From the cell containing the given text, extract its center point as (X, Y) coordinate. 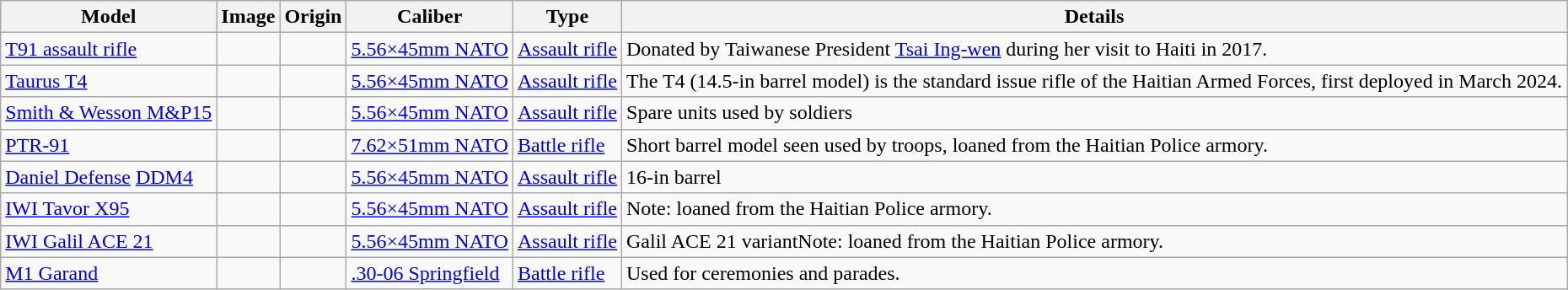
IWI Tavor X95 (109, 209)
Taurus T4 (109, 81)
IWI Galil ACE 21 (109, 241)
PTR-91 (109, 145)
T91 assault rifle (109, 49)
Type (567, 17)
Model (109, 17)
Donated by Taiwanese President Tsai Ing-wen during her visit to Haiti in 2017. (1094, 49)
Origin (314, 17)
Daniel Defense DDM4 (109, 177)
Smith & Wesson M&P15 (109, 113)
.30-06 Springfield (430, 273)
Image (248, 17)
16-in barrel (1094, 177)
Galil ACE 21 variantNote: loaned from the Haitian Police armory. (1094, 241)
Note: loaned from the Haitian Police armory. (1094, 209)
Spare units used by soldiers (1094, 113)
Short barrel model seen used by troops, loaned from the Haitian Police armory. (1094, 145)
Caliber (430, 17)
M1 Garand (109, 273)
Used for ceremonies and parades. (1094, 273)
Details (1094, 17)
The T4 (14.5-in barrel model) is the standard issue rifle of the Haitian Armed Forces, first deployed in March 2024. (1094, 81)
7.62×51mm NATO (430, 145)
